Output the [x, y] coordinate of the center of the cell containing the given text.  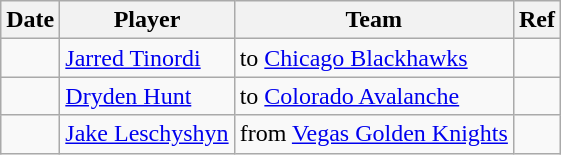
Date [30, 20]
Team [374, 20]
Dryden Hunt [147, 96]
to Colorado Avalanche [374, 96]
to Chicago Blackhawks [374, 58]
Jake Leschyshyn [147, 134]
from Vegas Golden Knights [374, 134]
Player [147, 20]
Ref [536, 20]
Jarred Tinordi [147, 58]
